From the cell containing the given text, extract its center point as [x, y] coordinate. 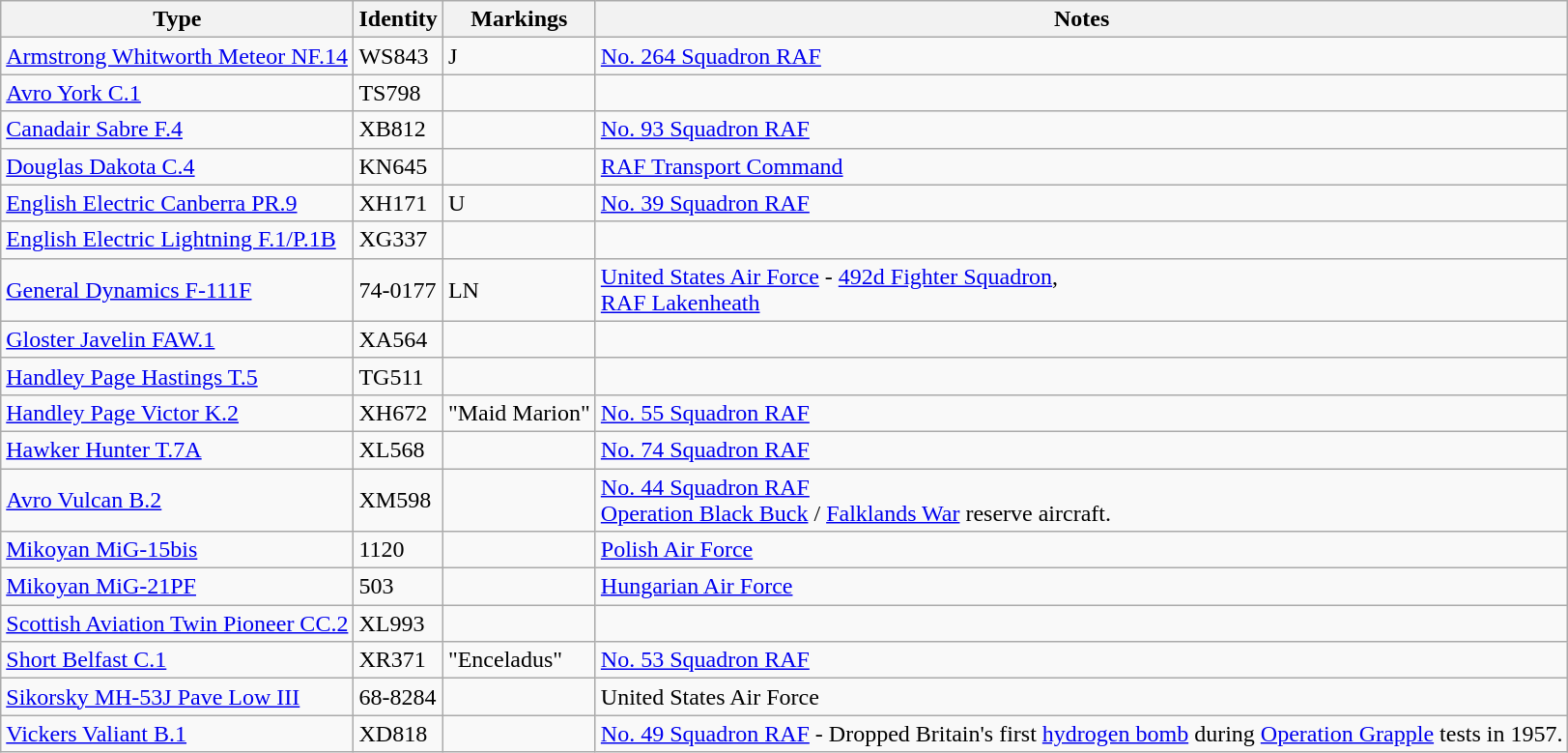
Armstrong Whitworth Meteor NF.14 [178, 56]
KN645 [398, 166]
Avro Vulcan B.2 [178, 499]
TG511 [398, 376]
Canadair Sabre F.4 [178, 130]
XM598 [398, 499]
Vickers Valiant B.1 [178, 734]
No. 55 Squadron RAF [1082, 413]
No. 74 Squadron RAF [1082, 449]
Scottish Aviation Twin Pioneer CC.2 [178, 623]
Sikorsky MH-53J Pave Low III [178, 697]
Douglas Dakota C.4 [178, 166]
"Enceladus" [519, 660]
XH171 [398, 203]
XL993 [398, 623]
XA564 [398, 339]
English Electric Canberra PR.9 [178, 203]
TS798 [398, 93]
Gloster Javelin FAW.1 [178, 339]
Identity [398, 19]
Handley Page Victor K.2 [178, 413]
United States Air Force [1082, 697]
Notes [1082, 19]
"Maid Marion" [519, 413]
XD818 [398, 734]
Mikoyan MiG-15bis [178, 550]
XR371 [398, 660]
No. 39 Squadron RAF [1082, 203]
XG337 [398, 240]
74-0177 [398, 290]
Type [178, 19]
Hawker Hunter T.7A [178, 449]
Avro York C.1 [178, 93]
Short Belfast C.1 [178, 660]
Polish Air Force [1082, 550]
XL568 [398, 449]
United States Air Force - 492d Fighter Squadron, RAF Lakenheath [1082, 290]
68-8284 [398, 697]
Hungarian Air Force [1082, 587]
Mikoyan MiG-21PF [178, 587]
No. 49 Squadron RAF - Dropped Britain's first hydrogen bomb during Operation Grapple tests in 1957. [1082, 734]
WS843 [398, 56]
XH672 [398, 413]
No. 53 Squadron RAF [1082, 660]
No. 264 Squadron RAF [1082, 56]
General Dynamics F-111F [178, 290]
Markings [519, 19]
No. 44 Squadron RAF Operation Black Buck / Falklands War reserve aircraft. [1082, 499]
English Electric Lightning F.1/P.1B [178, 240]
1120 [398, 550]
Handley Page Hastings T.5 [178, 376]
503 [398, 587]
No. 93 Squadron RAF [1082, 130]
XB812 [398, 130]
J [519, 56]
LN [519, 290]
RAF Transport Command [1082, 166]
U [519, 203]
